From the cell containing the given text, extract its center point as [X, Y] coordinate. 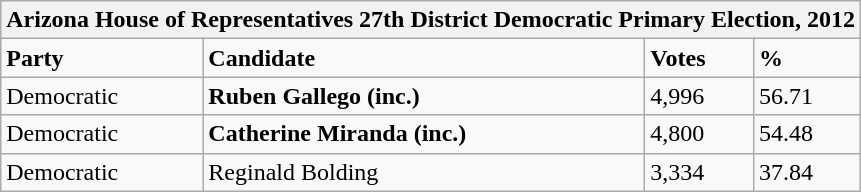
Party [102, 58]
% [808, 58]
56.71 [808, 96]
4,800 [700, 134]
54.48 [808, 134]
3,334 [700, 172]
Catherine Miranda (inc.) [424, 134]
Arizona House of Representatives 27th District Democratic Primary Election, 2012 [431, 20]
Votes [700, 58]
37.84 [808, 172]
Ruben Gallego (inc.) [424, 96]
4,996 [700, 96]
Reginald Bolding [424, 172]
Candidate [424, 58]
